Capture the cell that displays the provided text and extract its (x, y) central coordinate. 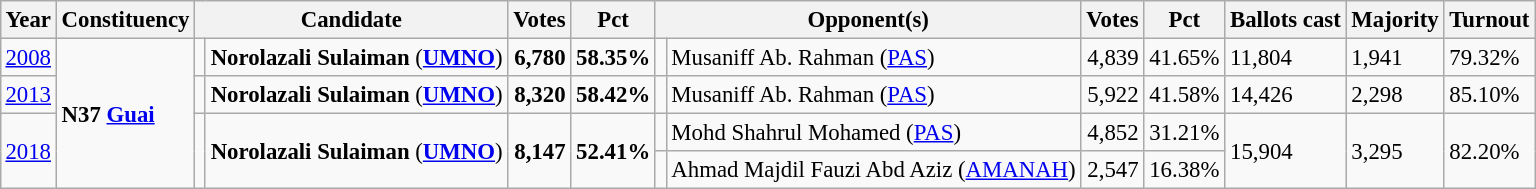
8,147 (540, 152)
4,839 (1112, 57)
5,922 (1112, 95)
Majority (1395, 20)
41.58% (1184, 95)
58.42% (614, 95)
11,804 (1286, 57)
2,298 (1395, 95)
79.32% (1490, 57)
31.21% (1184, 133)
6,780 (540, 57)
4,852 (1112, 133)
Ballots cast (1286, 20)
Mohd Shahrul Mohamed (PAS) (874, 133)
Turnout (1490, 20)
2013 (28, 95)
16.38% (1184, 170)
52.41% (614, 152)
Opponent(s) (868, 20)
14,426 (1286, 95)
Ahmad Majdil Fauzi Abd Aziz (AMANAH) (874, 170)
2018 (28, 152)
8,320 (540, 95)
1,941 (1395, 57)
2008 (28, 57)
85.10% (1490, 95)
41.65% (1184, 57)
2,547 (1112, 170)
Constituency (125, 20)
Candidate (352, 20)
58.35% (614, 57)
Year (28, 20)
15,904 (1286, 152)
3,295 (1395, 152)
N37 Guai (125, 113)
82.20% (1490, 152)
